Find where the given text appears and provide that cell's center as (x, y) coordinate. 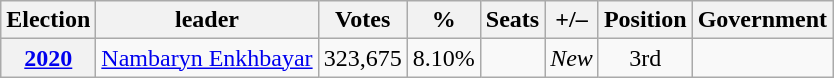
2020 (48, 58)
323,675 (362, 58)
Seats (512, 20)
Votes (362, 20)
3rd (645, 58)
Election (48, 20)
+/– (572, 20)
8.10% (444, 58)
leader (207, 20)
Nambaryn Enkhbayar (207, 58)
Position (645, 20)
Government (762, 20)
% (444, 20)
New (572, 58)
